Search for the cell housing the specified text and yield its [X, Y] center coordinate. 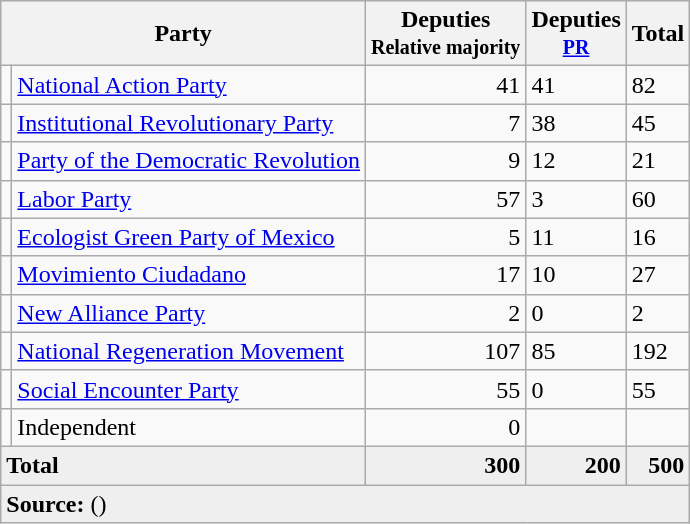
Movimiento Ciudadano [189, 275]
10 [576, 275]
Source: () [346, 503]
Party [184, 34]
9 [445, 161]
3 [576, 199]
12 [576, 161]
New Alliance Party [189, 313]
500 [658, 465]
85 [576, 351]
16 [658, 237]
DeputiesPR [576, 34]
21 [658, 161]
38 [576, 123]
27 [658, 275]
17 [445, 275]
192 [658, 351]
Independent [189, 427]
Institutional Revolutionary Party [189, 123]
60 [658, 199]
Ecologist Green Party of Mexico [189, 237]
82 [658, 85]
Social Encounter Party [189, 389]
5 [445, 237]
National Regeneration Movement [189, 351]
300 [445, 465]
7 [445, 123]
Labor Party [189, 199]
107 [445, 351]
Party of the Democratic Revolution [189, 161]
National Action Party [189, 85]
200 [576, 465]
DeputiesRelative majority [445, 34]
57 [445, 199]
11 [576, 237]
45 [658, 123]
